For the text-containing cell, return its midpoint in [X, Y] coordinate format. 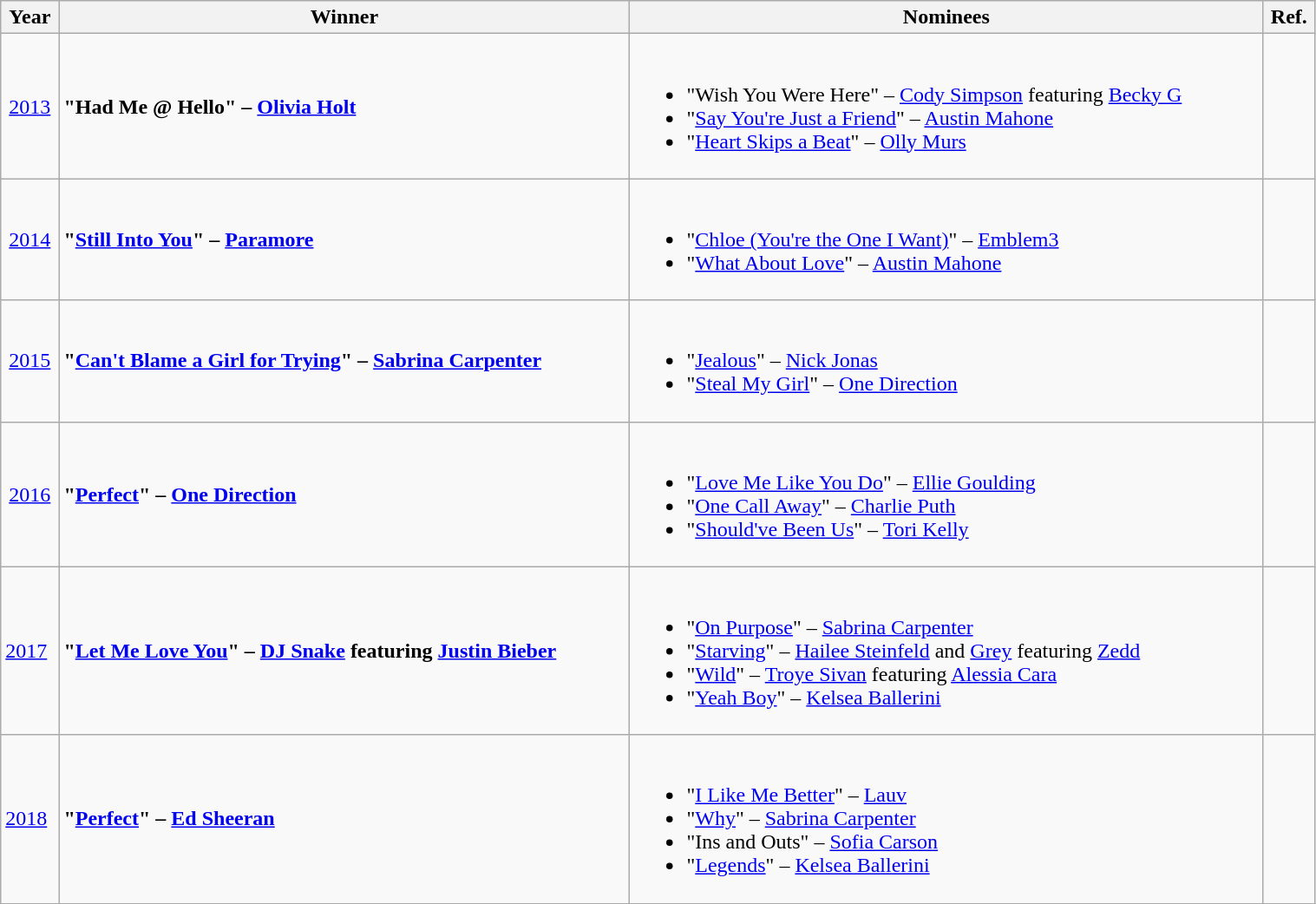
2015 [29, 361]
"Jealous" – Nick Jonas"Steal My Girl" – One Direction [946, 361]
Nominees [946, 17]
"Let Me Love You" – DJ Snake featuring Justin Bieber [344, 651]
"Perfect" – One Direction [344, 495]
"Chloe (You're the One I Want)" – Emblem3"What About Love" – Austin Mahone [946, 239]
Winner [344, 17]
"Perfect" – Ed Sheeran [344, 819]
2016 [29, 495]
2013 [29, 106]
"I Like Me Better" – Lauv"Why" – Sabrina Carpenter"Ins and Outs" – Sofia Carson"Legends" – Kelsea Ballerini [946, 819]
"Love Me Like You Do" – Ellie Goulding"One Call Away" – Charlie Puth"Should've Been Us" – Tori Kelly [946, 495]
2014 [29, 239]
"Still Into You" – Paramore [344, 239]
Year [29, 17]
"Can't Blame a Girl for Trying" – Sabrina Carpenter [344, 361]
Ref. [1289, 17]
2018 [29, 819]
2017 [29, 651]
"Wish You Were Here" – Cody Simpson featuring Becky G"Say You're Just a Friend" – Austin Mahone"Heart Skips a Beat" – Olly Murs [946, 106]
"Had Me @ Hello" – Olivia Holt [344, 106]
